Detect which cell encompasses the target text, then output its [x, y] center coordinate. 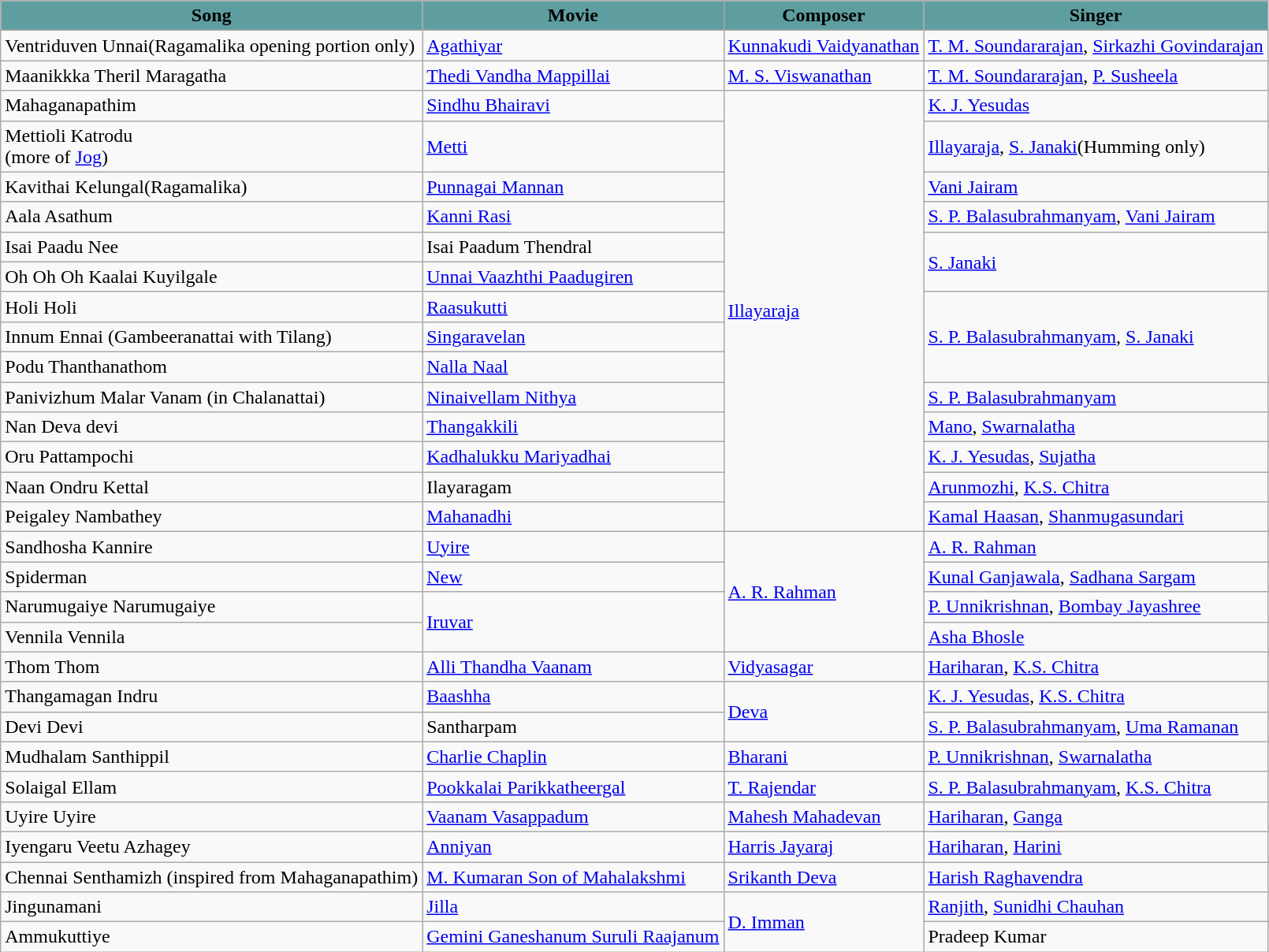
Hariharan, K.S. Chitra [1096, 667]
Solaigal Ellam [211, 787]
Mahaganapathim [211, 106]
Aala Asathum [211, 217]
S. P. Balasubrahmanyam, Uma Ramanan [1096, 727]
Jingunamani [211, 907]
Santharpam [573, 727]
Ventriduven Unnai(Ragamalika opening portion only) [211, 46]
Harris Jayaraj [824, 846]
Harish Raghavendra [1096, 877]
Baashha [573, 697]
Srikanth Deva [824, 877]
Thangamagan Indru [211, 697]
Singer [1096, 16]
P. Unnikrishnan, Swarnalatha [1096, 757]
Anniyan [573, 846]
Oru Pattampochi [211, 457]
Narumugaiye Narumugaiye [211, 607]
Podu Thanthanathom [211, 366]
Kadhalukku Mariyadhai [573, 457]
Sindhu Bhairavi [573, 106]
Pradeep Kumar [1096, 937]
Nalla Naal [573, 366]
Unnai Vaazhthi Paadugiren [573, 277]
Uyire [573, 547]
Naan Ondru Kettal [211, 487]
Isai Paadu Nee [211, 247]
Metti [573, 147]
Jilla [573, 907]
Pookkalai Parikkatheergal [573, 787]
Charlie Chaplin [573, 757]
M. S. Viswanathan [824, 76]
Vaanam Vasappadum [573, 816]
Arunmozhi, K.S. Chitra [1096, 487]
K. J. Yesudas, Sujatha [1096, 457]
Thangakkili [573, 427]
Chennai Senthamizh (inspired from Mahaganapathim) [211, 877]
Kanni Rasi [573, 217]
Raasukutti [573, 307]
Mahanadhi [573, 517]
Iyengaru Veetu Azhagey [211, 846]
Oh Oh Oh Kaalai Kuyilgale [211, 277]
P. Unnikrishnan, Bombay Jayashree [1096, 607]
Ninaivellam Nithya [573, 396]
Movie [573, 16]
Isai Paadum Thendral [573, 247]
Song [211, 16]
Vidyasagar [824, 667]
Peigaley Nambathey [211, 517]
Spiderman [211, 577]
K. J. Yesudas, K.S. Chitra [1096, 697]
S. P. Balasubrahmanyam, S. Janaki [1096, 337]
Illayaraja [824, 311]
Ranjith, Sunidhi Chauhan [1096, 907]
Composer [824, 16]
Vani Jairam [1096, 187]
Kunal Ganjawala, Sadhana Sargam [1096, 577]
Panivizhum Malar Vanam (in Chalanattai) [211, 396]
M. Kumaran Son of Mahalakshmi [573, 877]
Kunnakudi Vaidyanathan [824, 46]
T. M. Soundararajan, P. Susheela [1096, 76]
Mudhalam Santhippil [211, 757]
Bharani [824, 757]
S. P. Balasubrahmanyam, Vani Jairam [1096, 217]
Sandhosha Kannire [211, 547]
Thom Thom [211, 667]
Hariharan, Harini [1096, 846]
Nan Deva devi [211, 427]
Deva [824, 712]
T. Rajendar [824, 787]
Iruvar [573, 622]
Singaravelan [573, 337]
S. Janaki [1096, 262]
Thedi Vandha Mappillai [573, 76]
Hariharan, Ganga [1096, 816]
Punnagai Mannan [573, 187]
K. J. Yesudas [1096, 106]
Mano, Swarnalatha [1096, 427]
Uyire Uyire [211, 816]
Asha Bhosle [1096, 637]
New [573, 577]
Mettioli Katrodu(more of Jog) [211, 147]
T. M. Soundararajan, Sirkazhi Govindarajan [1096, 46]
Devi Devi [211, 727]
Mahesh Mahadevan [824, 816]
Agathiyar [573, 46]
Kamal Haasan, Shanmugasundari [1096, 517]
D. Imman [824, 922]
Kavithai Kelungal(Ragamalika) [211, 187]
Alli Thandha Vaanam [573, 667]
S. P. Balasubrahmanyam, K.S. Chitra [1096, 787]
S. P. Balasubrahmanyam [1096, 396]
Gemini Ganeshanum Suruli Raajanum [573, 937]
Ilayaragam [573, 487]
Illayaraja, S. Janaki(Humming only) [1096, 147]
Ammukuttiye [211, 937]
Holi Holi [211, 307]
Innum Ennai (Gambeeranattai with Tilang) [211, 337]
Vennila Vennila [211, 637]
Maanikkka Theril Maragatha [211, 76]
